Find where the given text appears and provide that cell's center as (X, Y) coordinate. 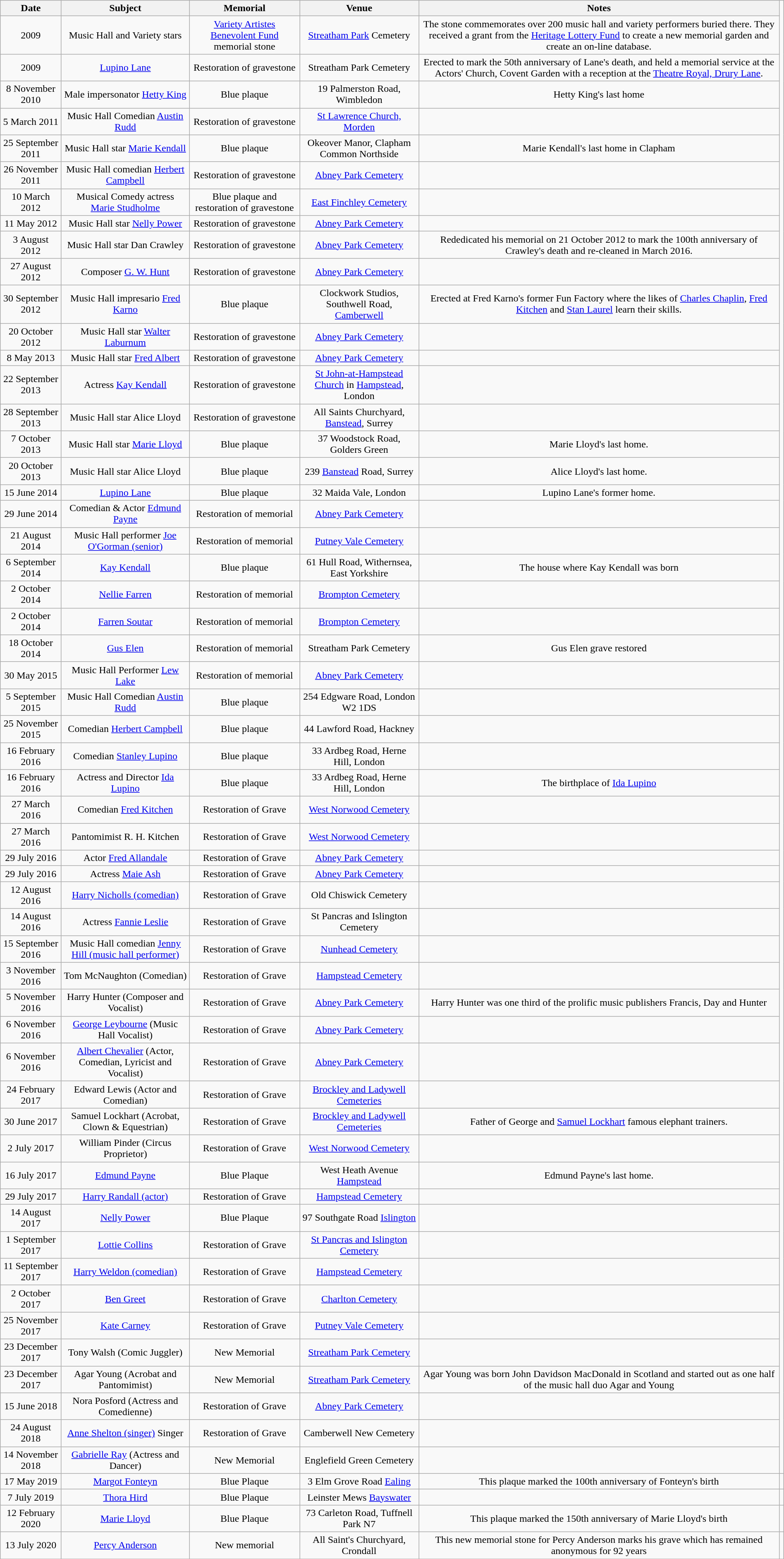
Music Hall comedian Herbert Campbell (125, 175)
Comedian Herbert Campbell (125, 729)
Musical Comedy actress Marie Studholme (125, 202)
Agar Young was born John Davidson MacDonald in Scotland and started out as one half of the music hall duo Agar and Young (599, 1380)
24 February 2017 (31, 1094)
All Saints Churchyard, Banstead, Surrey (359, 418)
This new memorial stone for Percy Anderson marks his grave which has remained anonymous for 92 years (599, 1545)
Notes (599, 8)
Tom McNaughton (Comedian) (125, 976)
Erected at Fred Karno's former Fun Factory where the likes of Charles Chaplin, Fred Kitchen and Stan Laurel learn their skills. (599, 304)
Edmund Payne (125, 1175)
Comedian Fred Kitchen (125, 810)
Music Hall Performer Lew Lake (125, 675)
Marie Kendall's last home in Clapham (599, 148)
Music Hall star Walter Laburnum (125, 337)
29 June 2014 (31, 514)
5 March 2011 (31, 122)
5 November 2016 (31, 1002)
20 October 2013 (31, 471)
Harry Nicholls (comedian) (125, 895)
Gabrielle Ray (Actress and Dancer) (125, 1460)
This plaque marked the 100th anniversary of Fonteyn's birth (599, 1481)
8 May 2013 (31, 358)
Kay Kendall (125, 567)
Anne Shelton (singer) Singer (125, 1433)
Music Hall star Dan Crawley (125, 245)
20 October 2012 (31, 337)
14 November 2018 (31, 1460)
This plaque marked the 150th anniversary of Marie Lloyd's birth (599, 1518)
3 November 2016 (31, 976)
1 September 2017 (31, 1245)
11 September 2017 (31, 1272)
East Finchley Cemetery (359, 202)
Agar Young (Acrobat and Pantomimist) (125, 1380)
Lottie Collins (125, 1245)
Camberwell New Cemetery (359, 1433)
Clockwork Studios, Southwell Road, Camberwell (359, 304)
Music Hall performer Joe O'Gorman (senior) (125, 541)
22 September 2013 (31, 385)
8 November 2010 (31, 94)
Edmund Payne's last home. (599, 1175)
Kate Carney (125, 1326)
28 September 2013 (31, 418)
11 May 2012 (31, 223)
New memorial (244, 1545)
Marie Lloyd's last home. (599, 444)
21 August 2014 (31, 541)
254 Edgware Road, London W2 1DS (359, 702)
12 February 2020 (31, 1518)
Samuel Lockhart (Acrobat, Clown & Equestrian) (125, 1121)
15 June 2014 (31, 493)
Margot Fonteyn (125, 1481)
Comedian Stanley Lupino (125, 756)
Nelly Power (125, 1218)
Music Hall star Nelly Power (125, 223)
Male impersonator Hetty King (125, 94)
Lupino Lane's former home. (599, 493)
25 November 2015 (31, 729)
2 July 2017 (31, 1148)
14 August 2016 (31, 922)
27 August 2012 (31, 271)
Tony Walsh (Comic Juggler) (125, 1352)
30 June 2017 (31, 1121)
Actress Fannie Leslie (125, 922)
Father of George and Samuel Lockhart famous elephant trainers. (599, 1121)
The birthplace of Ida Lupino (599, 783)
29 July 2017 (31, 1197)
Nunhead Cemetery (359, 949)
Old Chiswick Cemetery (359, 895)
5 September 2015 (31, 702)
44 Lawford Road, Hackney (359, 729)
239 Banstead Road, Surrey (359, 471)
Englefield Green Cemetery (359, 1460)
Gus Elen grave restored (599, 648)
Music Hall and Variety stars (125, 35)
16 July 2017 (31, 1175)
32 Maida Vale, London (359, 493)
30 May 2015 (31, 675)
Marie Lloyd (125, 1518)
Edward Lewis (Actor and Comedian) (125, 1094)
Music Hall star Fred Albert (125, 358)
Nora Posford (Actress and Comedienne) (125, 1406)
Music Hall star Marie Lloyd (125, 444)
10 March 2012 (31, 202)
All Saint's Churchyard, Crondall (359, 1545)
97 Southgate Road Islington (359, 1218)
25 November 2017 (31, 1326)
The house where Kay Kendall was born (599, 567)
37 Woodstock Road, Golders Green (359, 444)
Farren Soutar (125, 621)
Harry Hunter (Composer and Vocalist) (125, 1002)
Gus Elen (125, 648)
Composer G. W. Hunt (125, 271)
Actress Kay Kendall (125, 385)
West Heath Avenue Hampstead (359, 1175)
William Pinder (Circus Proprietor) (125, 1148)
Albert Chevalier (Actor, Comedian, Lyricist and Vocalist) (125, 1062)
3 August 2012 (31, 245)
Variety Artistes Benevolent Fund memorial stone (244, 35)
12 August 2016 (31, 895)
St Lawrence Church, Morden (359, 122)
Music Hall impresario Fred Karno (125, 304)
15 September 2016 (31, 949)
Thora Hird (125, 1497)
15 June 2018 (31, 1406)
Venue (359, 8)
7 July 2019 (31, 1497)
Hetty King's last home (599, 94)
Subject (125, 8)
Charlton Cemetery (359, 1298)
Nellie Farren (125, 595)
Ben Greet (125, 1298)
Harry Weldon (comedian) (125, 1272)
19 Palmerston Road, Wimbledon (359, 94)
Harry Hunter was one third of the prolific music publishers Francis, Day and Hunter (599, 1002)
30 September 2012 (31, 304)
26 November 2011 (31, 175)
Alice Lloyd's last home. (599, 471)
14 August 2017 (31, 1218)
Date (31, 8)
24 August 2018 (31, 1433)
61 Hull Road, Withernsea, East Yorkshire (359, 567)
6 September 2014 (31, 567)
St John-at-Hampstead Church in Hampstead, London (359, 385)
Leinster Mews Bayswater (359, 1497)
17 May 2019 (31, 1481)
George Leybourne (Music Hall Vocalist) (125, 1030)
Harry Randall (actor) (125, 1197)
2 October 2017 (31, 1298)
Okeover Manor, Clapham Common Northside (359, 148)
73 Carleton Road, Tuffnell Park N7 (359, 1518)
Percy Anderson (125, 1545)
Pantomimist R. H. Kitchen (125, 837)
Actress Maie Ash (125, 874)
Blue plaque and restoration of gravestone (244, 202)
Music Hall star Marie Kendall (125, 148)
Rededicated his memorial on 21 October 2012 to mark the 100th anniversary of Crawley's death and re-cleaned in March 2016. (599, 245)
Memorial (244, 8)
Music Hall comedian Jenny Hill (music hall performer) (125, 949)
18 October 2014 (31, 648)
3 Elm Grove Road Ealing (359, 1481)
7 October 2013 (31, 444)
25 September 2011 (31, 148)
Actress and Director Ida Lupino (125, 783)
Actor Fred Allandale (125, 858)
Comedian & Actor Edmund Payne (125, 514)
13 July 2020 (31, 1545)
